Output the (x, y) coordinate of the center of the cell containing the given text.  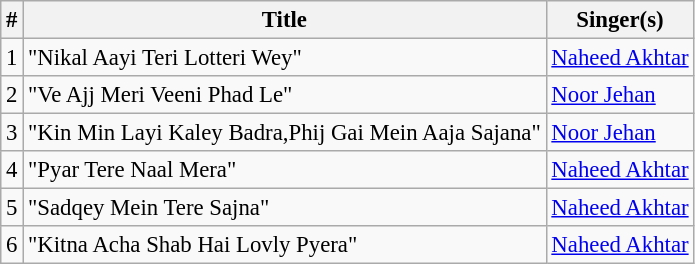
Title (284, 20)
2 (12, 95)
"Kitna Acha Shab Hai Lovly Pyera" (284, 245)
# (12, 20)
Singer(s) (620, 20)
3 (12, 133)
"Pyar Tere Naal Mera" (284, 170)
"Kin Min Layi Kaley Badra,Phij Gai Mein Aaja Sajana" (284, 133)
"Sadqey Mein Tere Sajna" (284, 208)
1 (12, 58)
"Ve Ajj Meri Veeni Phad Le" (284, 95)
6 (12, 245)
5 (12, 208)
4 (12, 170)
"Nikal Aayi Teri Lotteri Wey" (284, 58)
